Provide the [x, y] coordinate of the cell's center where the given text is located.  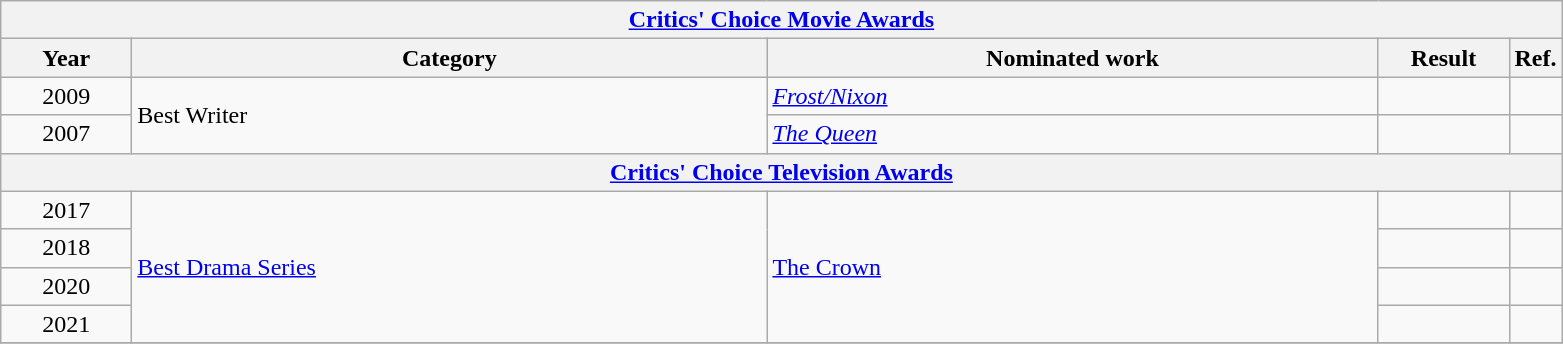
Frost/Nixon [1072, 96]
Best Writer [450, 115]
The Queen [1072, 134]
2017 [66, 210]
Critics' Choice Television Awards [782, 172]
Category [450, 58]
2021 [66, 324]
Critics' Choice Movie Awards [782, 20]
The Crown [1072, 267]
2009 [66, 96]
Year [66, 58]
Result [1444, 58]
Ref. [1536, 58]
Best Drama Series [450, 267]
Nominated work [1072, 58]
2020 [66, 286]
2018 [66, 248]
2007 [66, 134]
